Return (X, Y) of the center of cell containing provided text 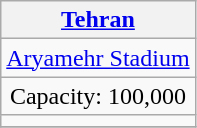
Aryamehr Stadium (98, 58)
Capacity: 100,000 (98, 96)
Tehran (98, 20)
